Capture the cell that displays the provided text and extract its [x, y] central coordinate. 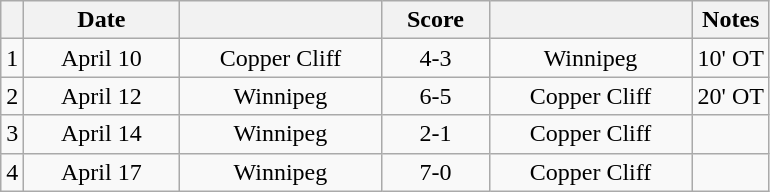
April 14 [102, 134]
1 [12, 58]
4 [12, 172]
2 [12, 96]
3 [12, 134]
10' OT [730, 58]
April 10 [102, 58]
2-1 [436, 134]
Notes [730, 20]
April 17 [102, 172]
20' OT [730, 96]
7-0 [436, 172]
Date [102, 20]
April 12 [102, 96]
4-3 [436, 58]
6-5 [436, 96]
Score [436, 20]
